Locate the cell with the specified text and output its (X, Y) center coordinate. 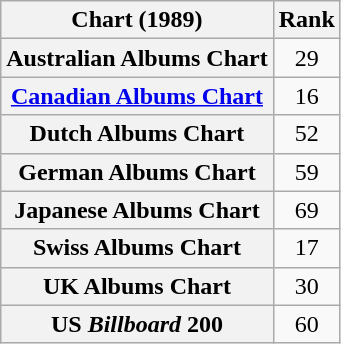
29 (306, 58)
Rank (306, 20)
German Albums Chart (137, 172)
52 (306, 134)
59 (306, 172)
Japanese Albums Chart (137, 210)
Chart (1989) (137, 20)
16 (306, 96)
60 (306, 324)
US Billboard 200 (137, 324)
Canadian Albums Chart (137, 96)
Dutch Albums Chart (137, 134)
69 (306, 210)
Australian Albums Chart (137, 58)
17 (306, 248)
30 (306, 286)
UK Albums Chart (137, 286)
Swiss Albums Chart (137, 248)
